For the text-containing cell, return its midpoint in [x, y] coordinate format. 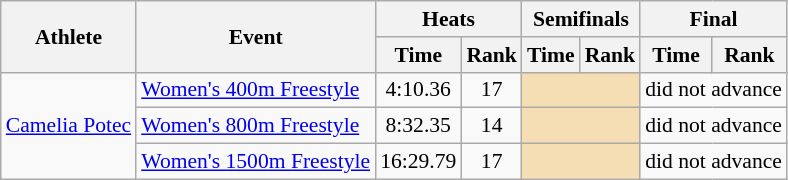
Final [714, 19]
4:10.36 [418, 90]
8:32.35 [418, 126]
Event [256, 36]
Heats [448, 19]
16:29.79 [418, 162]
14 [492, 126]
Women's 400m Freestyle [256, 90]
Camelia Potec [68, 126]
Women's 800m Freestyle [256, 126]
Women's 1500m Freestyle [256, 162]
Semifinals [581, 19]
Athlete [68, 36]
